Capture the cell that displays the provided text and extract its [X, Y] central coordinate. 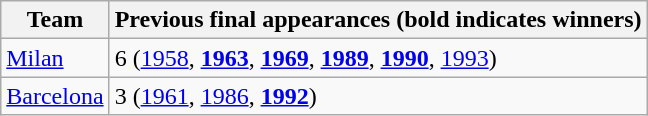
Previous final appearances (bold indicates winners) [378, 20]
Barcelona [55, 96]
Team [55, 20]
3 (1961, 1986, 1992) [378, 96]
Milan [55, 58]
6 (1958, 1963, 1969, 1989, 1990, 1993) [378, 58]
